Search for the cell housing the specified text and yield its [x, y] center coordinate. 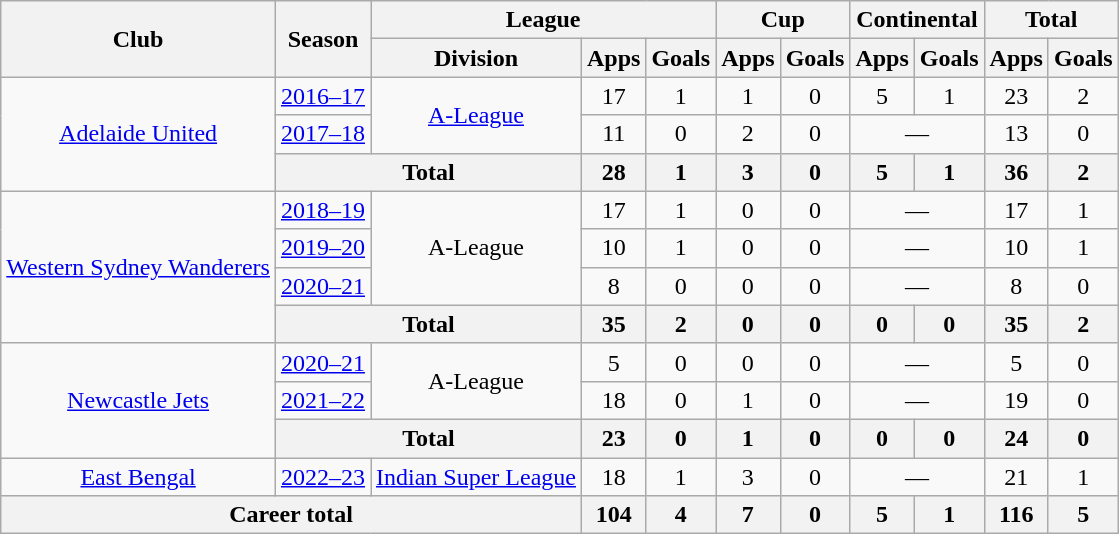
League [542, 20]
2018–19 [322, 210]
Club [138, 39]
11 [613, 134]
Newcastle Jets [138, 400]
Indian Super League [476, 477]
36 [1016, 172]
21 [1016, 477]
19 [1016, 400]
104 [613, 515]
7 [748, 515]
Season [322, 39]
13 [1016, 134]
Career total [292, 515]
2016–17 [322, 96]
2021–22 [322, 400]
Adelaide United [138, 134]
Cup [783, 20]
2019–20 [322, 248]
116 [1016, 515]
2022–23 [322, 477]
2017–18 [322, 134]
4 [681, 515]
East Bengal [138, 477]
Western Sydney Wanderers [138, 267]
28 [613, 172]
Division [476, 58]
24 [1016, 438]
Continental [917, 20]
